From the cell containing the given text, extract its center point as (X, Y) coordinate. 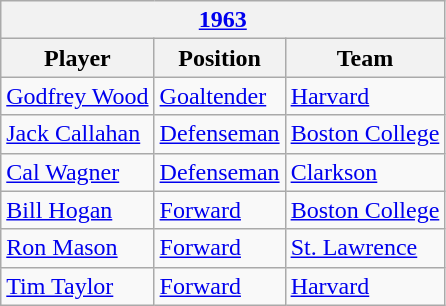
Team (365, 58)
Jack Callahan (78, 134)
St. Lawrence (365, 248)
Godfrey Wood (78, 96)
Ron Mason (78, 248)
Position (220, 58)
Bill Hogan (78, 210)
Cal Wagner (78, 172)
Goaltender (220, 96)
Player (78, 58)
Tim Taylor (78, 286)
Clarkson (365, 172)
1963 (223, 20)
